Pinpoint the cell where the given text exists, returning its [x, y] midpoint coordinate. 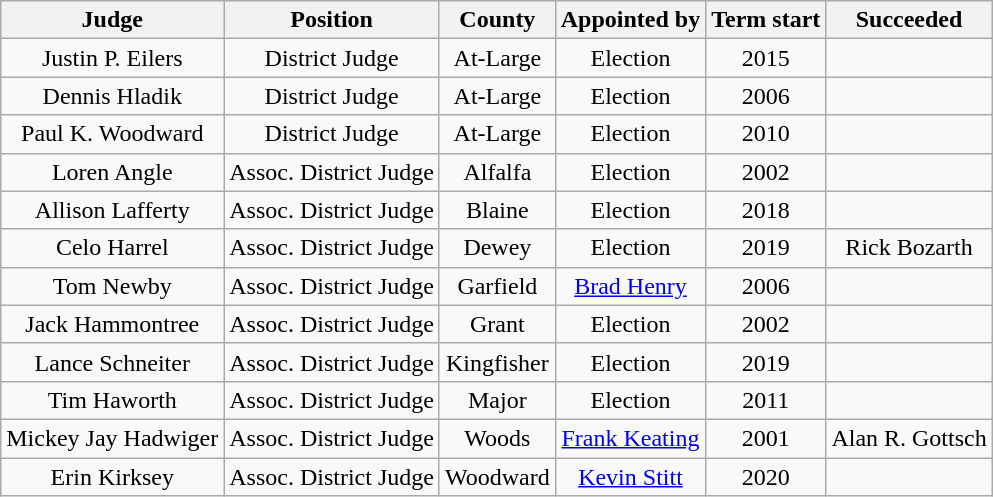
Alfalfa [497, 172]
Jack Hammontree [112, 324]
Appointed by [630, 20]
Lance Schneiter [112, 362]
Blaine [497, 210]
Dewey [497, 248]
Mickey Jay Hadwiger [112, 438]
2020 [766, 477]
2010 [766, 134]
Kevin Stitt [630, 477]
Loren Angle [112, 172]
Tom Newby [112, 286]
Grant [497, 324]
Rick Bozarth [909, 248]
2015 [766, 58]
Succeeded [909, 20]
Position [332, 20]
Garfield [497, 286]
County [497, 20]
Celo Harrel [112, 248]
Major [497, 400]
Allison Lafferty [112, 210]
Judge [112, 20]
Woodward [497, 477]
Brad Henry [630, 286]
Term start [766, 20]
Frank Keating [630, 438]
Erin Kirksey [112, 477]
Tim Haworth [112, 400]
Dennis Hladik [112, 96]
Alan R. Gottsch [909, 438]
2001 [766, 438]
Justin P. Eilers [112, 58]
2011 [766, 400]
2018 [766, 210]
Woods [497, 438]
Paul K. Woodward [112, 134]
Kingfisher [497, 362]
